From the cell containing the given text, extract its center point as [x, y] coordinate. 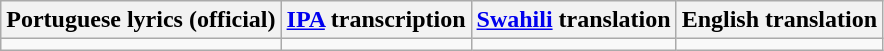
Portuguese lyrics (official) [141, 20]
IPA transcription [376, 20]
Swahili translation [574, 20]
English translation [779, 20]
